Provide the (x, y) coordinate of the cell's center where the given text is located.  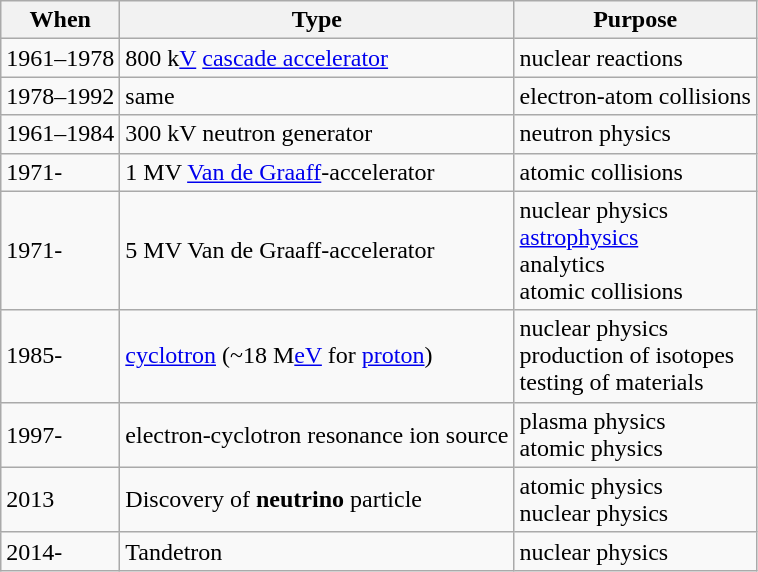
same (317, 96)
300 kV neutron generator (317, 134)
atomic physicsnuclear physics (635, 500)
Discovery of neutrino particle (317, 500)
1961–1984 (60, 134)
plasma physics atomic physics (635, 434)
electron-atom collisions (635, 96)
neutron physics (635, 134)
Tandetron (317, 551)
atomic collisions (635, 172)
cyclotron (~18 MeV for proton) (317, 356)
electron-cyclotron resonance ion source (317, 434)
nuclear physicsastrophysics analytics atomic collisions (635, 250)
1978–1992 (60, 96)
1 MV Van de Graaff-accelerator (317, 172)
1961–1978 (60, 58)
When (60, 20)
nuclear physics (635, 551)
Purpose (635, 20)
1985- (60, 356)
nuclear reactions (635, 58)
5 MV Van de Graaff-accelerator (317, 250)
2013 (60, 500)
800 kV cascade accelerator (317, 58)
nuclear physics production of isotopes testing of materials (635, 356)
2014- (60, 551)
1997- (60, 434)
Type (317, 20)
